Return [X, Y] of the center of cell containing provided text 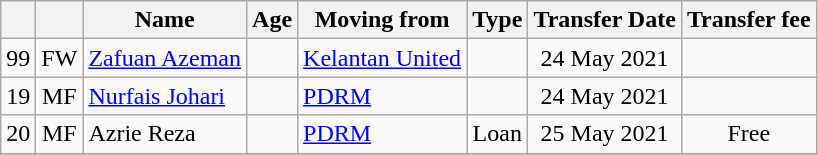
Transfer Date [604, 20]
19 [18, 96]
Type [498, 20]
Loan [498, 134]
Kelantan United [382, 58]
FW [60, 58]
20 [18, 134]
Moving from [382, 20]
Transfer fee [748, 20]
Age [272, 20]
Name [165, 20]
Azrie Reza [165, 134]
99 [18, 58]
Nurfais Johari [165, 96]
Free [748, 134]
25 May 2021 [604, 134]
Zafuan Azeman [165, 58]
